Capture the cell that displays the provided text and extract its [X, Y] central coordinate. 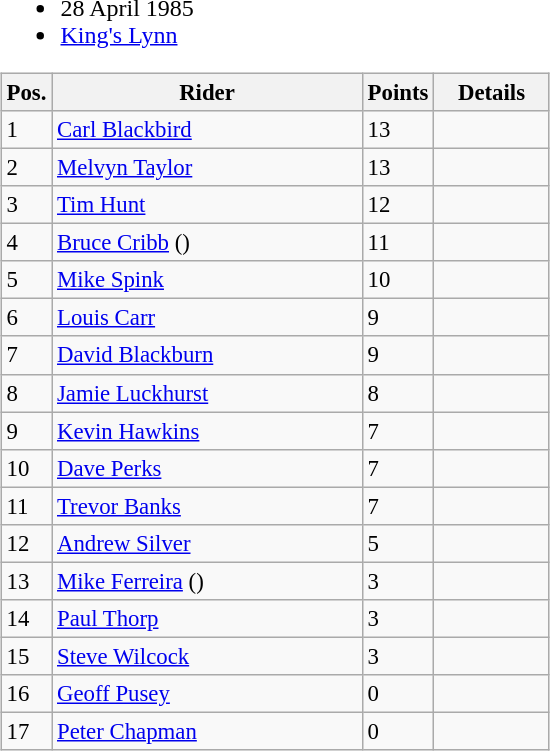
Steve Wilcock [208, 656]
Carl Blackbird [208, 130]
Peter Chapman [208, 731]
Points [398, 92]
Tim Hunt [208, 205]
Dave Perks [208, 468]
Andrew Silver [208, 543]
4 [26, 243]
Trevor Banks [208, 506]
Pos. [26, 92]
Paul Thorp [208, 619]
17 [26, 731]
6 [26, 318]
Kevin Hawkins [208, 431]
David Blackburn [208, 355]
Bruce Cribb () [208, 243]
2 [26, 167]
Mike Spink [208, 280]
Louis Carr [208, 318]
14 [26, 619]
Mike Ferreira () [208, 581]
Rider [208, 92]
15 [26, 656]
Details [492, 92]
Geoff Pusey [208, 694]
16 [26, 694]
Melvyn Taylor [208, 167]
1 [26, 130]
Jamie Luckhurst [208, 393]
